Search for the cell housing the specified text and yield its (X, Y) center coordinate. 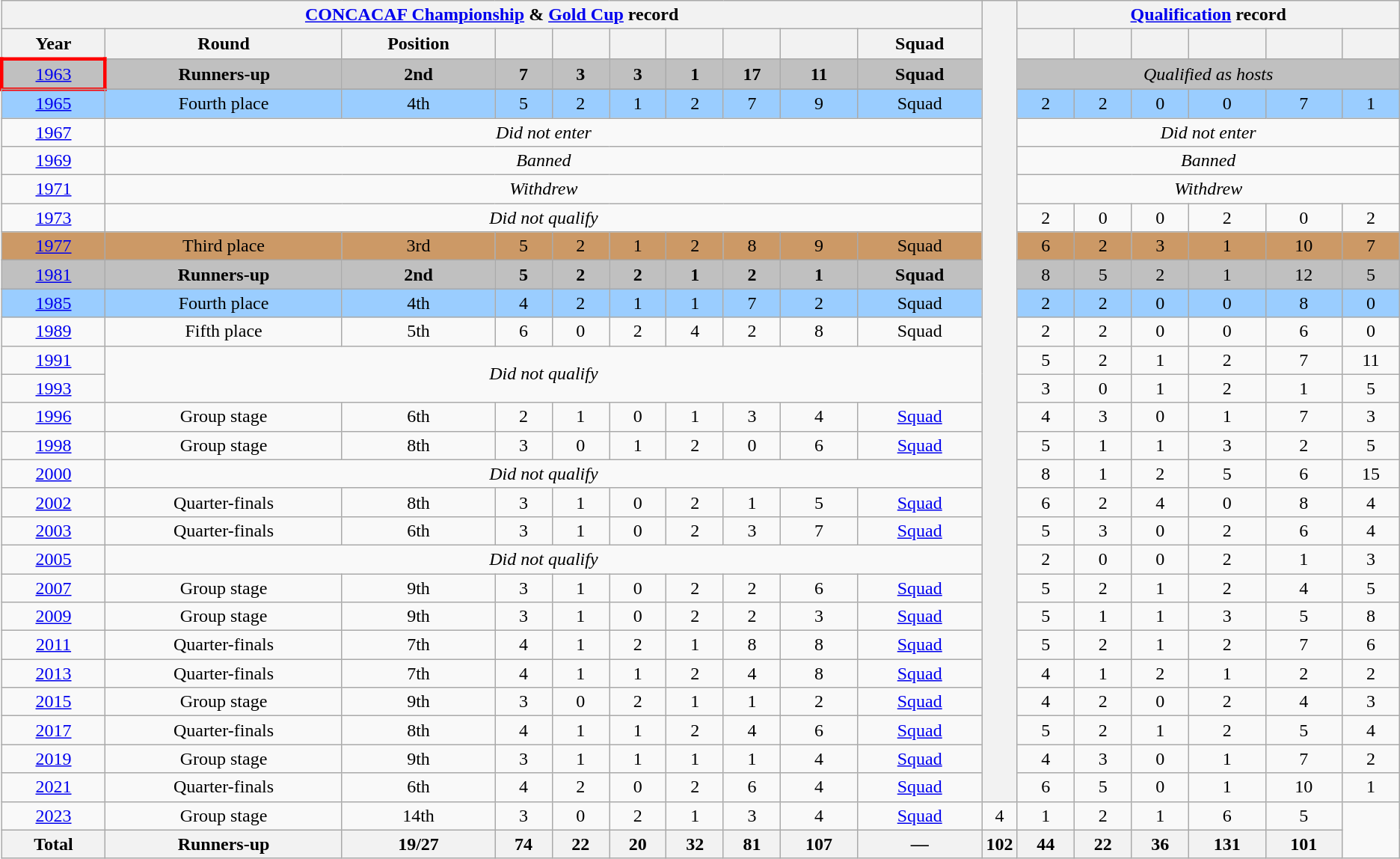
5th (418, 331)
102 (999, 844)
2021 (54, 787)
101 (1304, 844)
32 (695, 844)
1977 (54, 246)
2013 (54, 673)
14th (418, 816)
2019 (54, 759)
1998 (54, 445)
19/27 (418, 844)
44 (1046, 844)
CONCACAF Championship & Gold Cup record (492, 15)
20 (638, 844)
2005 (54, 559)
2023 (54, 816)
1973 (54, 218)
Qualification record (1209, 15)
3rd (418, 246)
1971 (54, 189)
Position (418, 44)
1989 (54, 331)
36 (1160, 844)
Qualified as hosts (1209, 73)
1967 (54, 132)
2000 (54, 474)
2009 (54, 617)
2002 (54, 502)
— (920, 844)
1965 (54, 103)
2007 (54, 587)
2015 (54, 702)
12 (1304, 275)
Fifth place (224, 331)
15 (1372, 474)
1963 (54, 73)
1969 (54, 161)
17 (752, 73)
Third place (224, 246)
1985 (54, 303)
131 (1226, 844)
1981 (54, 275)
Round (224, 44)
81 (752, 844)
2011 (54, 645)
107 (820, 844)
Total (54, 844)
2017 (54, 730)
Year (54, 44)
1993 (54, 388)
1996 (54, 417)
74 (524, 844)
2003 (54, 531)
1991 (54, 360)
